Identify which cell holds the provided text, then report its (X, Y) central coordinate. 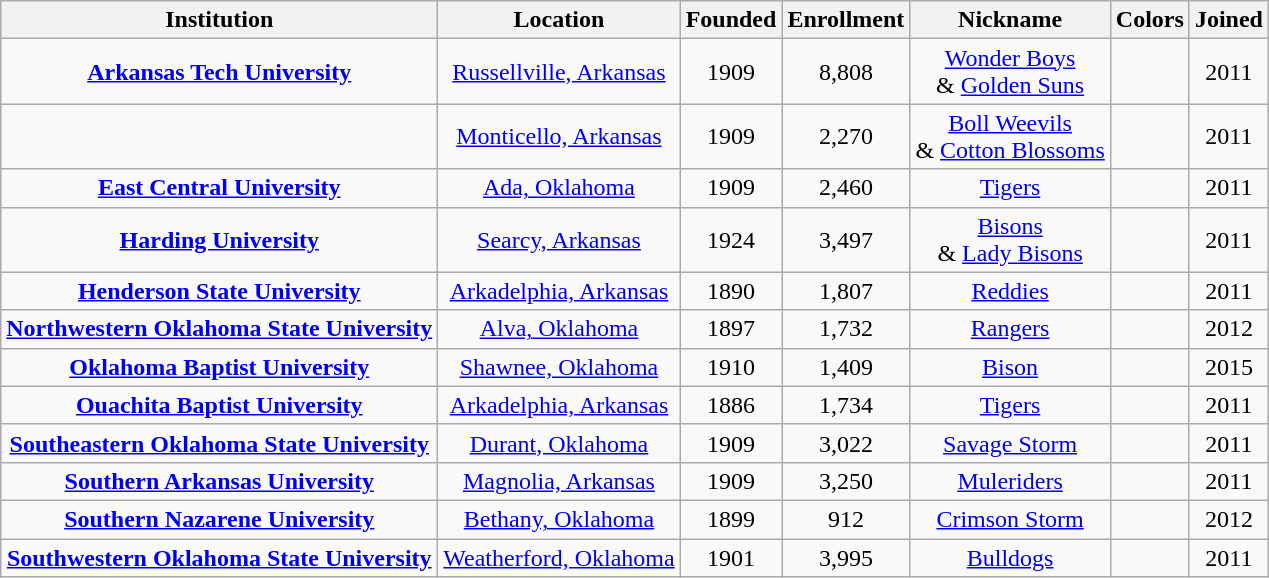
1886 (731, 405)
Monticello, Arkansas (559, 136)
1910 (731, 367)
Searcy, Arkansas (559, 240)
3,250 (846, 481)
Southern Nazarene University (220, 519)
2015 (1228, 367)
Southeastern Oklahoma State University (220, 443)
Arkansas Tech University (220, 72)
Oklahoma Baptist University (220, 367)
Wonder Boys& Golden Suns (1010, 72)
Boll Weevils& Cotton Blossoms (1010, 136)
1901 (731, 557)
Harding University (220, 240)
Southwestern Oklahoma State University (220, 557)
Rangers (1010, 329)
Ada, Oklahoma (559, 188)
8,808 (846, 72)
Founded (731, 20)
Reddies (1010, 291)
Crimson Storm (1010, 519)
1,732 (846, 329)
Russellville, Arkansas (559, 72)
Institution (220, 20)
Henderson State University (220, 291)
3,995 (846, 557)
2,270 (846, 136)
Bisons& Lady Bisons (1010, 240)
Colors (1150, 20)
3,022 (846, 443)
1,409 (846, 367)
Magnolia, Arkansas (559, 481)
1924 (731, 240)
1899 (731, 519)
Durant, Oklahoma (559, 443)
Weatherford, Oklahoma (559, 557)
Bison (1010, 367)
Ouachita Baptist University (220, 405)
912 (846, 519)
Joined (1228, 20)
Bethany, Oklahoma (559, 519)
Enrollment (846, 20)
Southern Arkansas University (220, 481)
2,460 (846, 188)
Savage Storm (1010, 443)
Location (559, 20)
1,807 (846, 291)
Alva, Oklahoma (559, 329)
East Central University (220, 188)
Shawnee, Oklahoma (559, 367)
1897 (731, 329)
1,734 (846, 405)
1890 (731, 291)
Bulldogs (1010, 557)
3,497 (846, 240)
Nickname (1010, 20)
Northwestern Oklahoma State University (220, 329)
Muleriders (1010, 481)
